From the cell containing the given text, extract its center point as [X, Y] coordinate. 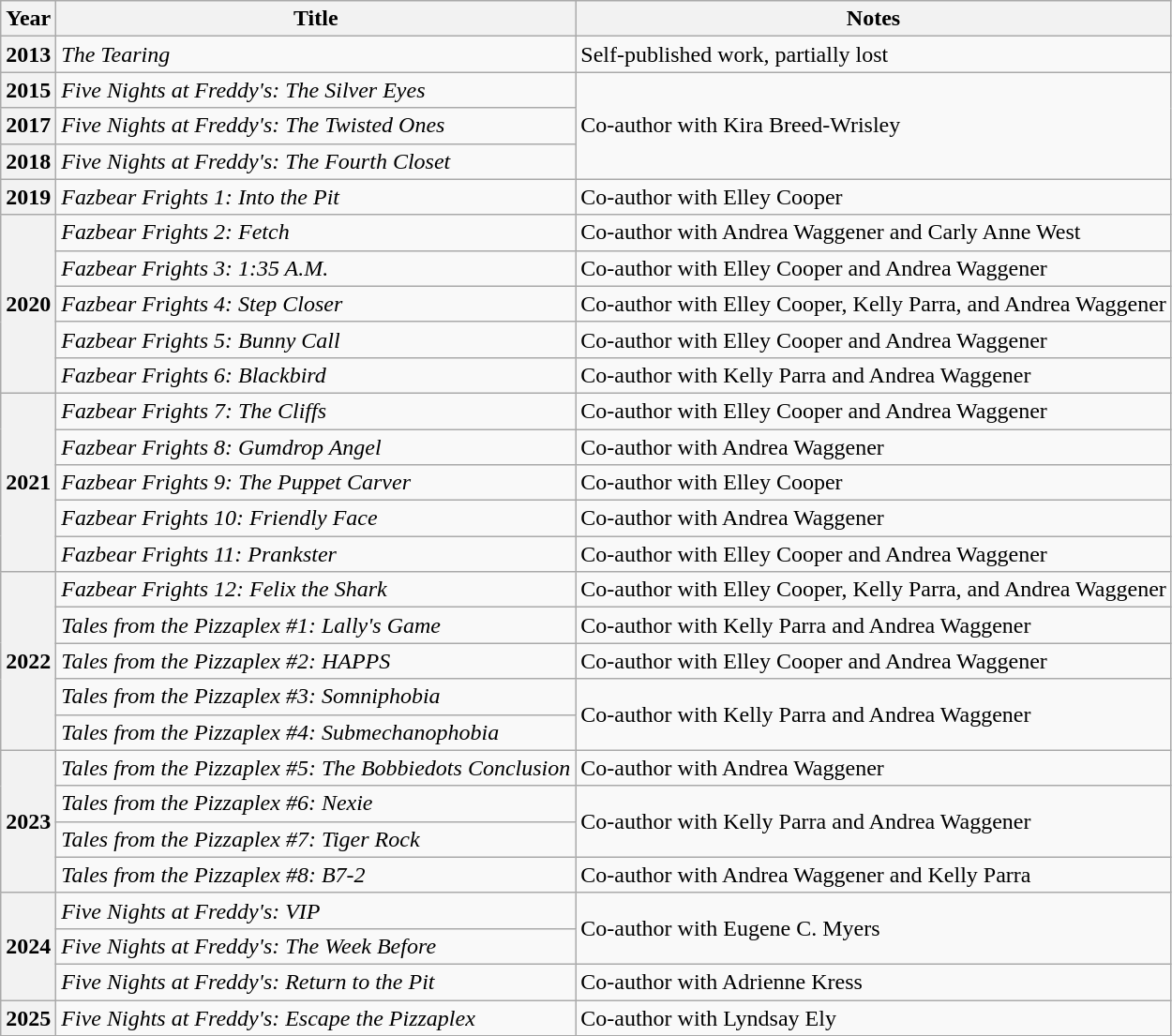
Fazbear Frights 4: Step Closer [316, 304]
Fazbear Frights 1: Into the Pit [316, 197]
2024 [28, 946]
Fazbear Frights 7: The Cliffs [316, 411]
Five Nights at Freddy's: Escape the Pizzaplex [316, 1017]
Fazbear Frights 11: Prankster [316, 554]
Co-author with Adrienne Kress [874, 982]
Year [28, 19]
Fazbear Frights 6: Blackbird [316, 375]
Tales from the Pizzaplex #5: The Bobbiedots Conclusion [316, 768]
2025 [28, 1017]
2018 [28, 161]
2021 [28, 482]
Notes [874, 19]
2020 [28, 304]
The Tearing [316, 54]
Five Nights at Freddy's: The Fourth Closet [316, 161]
Five Nights at Freddy's: Return to the Pit [316, 982]
Title [316, 19]
Tales from the Pizzaplex #8: B7-2 [316, 875]
Co-author with Eugene C. Myers [874, 928]
Five Nights at Freddy's: VIP [316, 910]
Tales from the Pizzaplex #4: Submechanophobia [316, 732]
Fazbear Frights 3: 1:35 A.M. [316, 268]
Co-author with Kira Breed-Wrisley [874, 126]
Self-published work, partially lost [874, 54]
Fazbear Frights 2: Fetch [316, 233]
Tales from the Pizzaplex #3: Somniphobia [316, 697]
2015 [28, 90]
Co-author with Lyndsay Ely [874, 1017]
Co-author with Andrea Waggener and Carly Anne West [874, 233]
Five Nights at Freddy's: The Week Before [316, 946]
Five Nights at Freddy's: The Twisted Ones [316, 126]
Five Nights at Freddy's: The Silver Eyes [316, 90]
Fazbear Frights 9: The Puppet Carver [316, 483]
2023 [28, 821]
Fazbear Frights 10: Friendly Face [316, 518]
2013 [28, 54]
2019 [28, 197]
Tales from the Pizzaplex #1: Lally's Game [316, 625]
Co-author with Andrea Waggener and Kelly Parra [874, 875]
Tales from the Pizzaplex #2: HAPPS [316, 661]
Tales from the Pizzaplex #6: Nexie [316, 803]
Fazbear Frights 5: Bunny Call [316, 339]
Fazbear Frights 8: Gumdrop Angel [316, 447]
Fazbear Frights 12: Felix the Shark [316, 590]
2017 [28, 126]
2022 [28, 661]
Tales from the Pizzaplex #7: Tiger Rock [316, 839]
